For the text-containing cell, return its midpoint in (x, y) coordinate format. 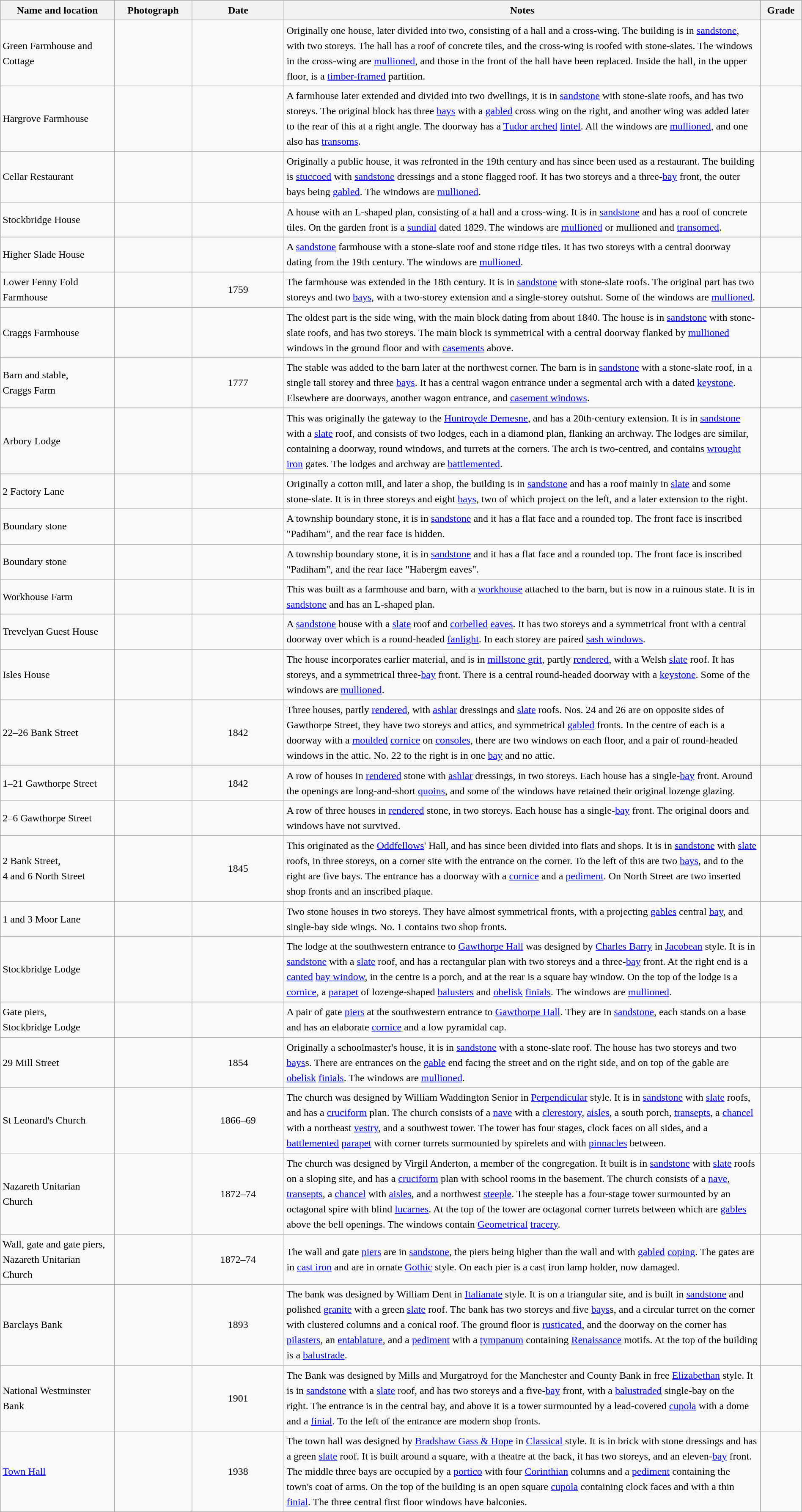
Barclays Bank (58, 1325)
1901 (238, 1398)
1854 (238, 1062)
1759 (238, 289)
Grade (781, 10)
Nazareth Unitarian Church (58, 1193)
National Westminster Bank (58, 1398)
Isles House (58, 675)
Cellar Restaurant (58, 177)
Higher Slade House (58, 255)
Name and location (58, 10)
Stockbridge Lodge (58, 969)
Stockbridge House (58, 219)
1845 (238, 868)
Workhouse Farm (58, 597)
Hargrove Farmhouse (58, 118)
Trevelyan Guest House (58, 632)
Gate piers,Stockbridge Lodge (58, 1020)
St Leonard's Church (58, 1121)
Photograph (153, 10)
Wall, gate and gate piers,Nazareth Unitarian Church (58, 1259)
Lower Fenny Fold Farmhouse (58, 289)
2–6 Gawthorpe Street (58, 818)
A row of three houses in rendered stone, in two storeys. Each house has a single-bay front. The original doors and windows have not survived. (522, 818)
29 Mill Street (58, 1062)
Green Farmhouse and Cottage (58, 53)
1 and 3 Moor Lane (58, 919)
1–21 Gawthorpe Street (58, 783)
Date (238, 10)
1777 (238, 383)
2 Factory Lane (58, 491)
Craggs Farmhouse (58, 333)
1866–69 (238, 1121)
Arbory Lodge (58, 441)
1893 (238, 1325)
2 Bank Street,4 and 6 North Street (58, 868)
Barn and stable,Craggs Farm (58, 383)
Notes (522, 10)
Town Hall (58, 1472)
1938 (238, 1472)
22–26 Bank Street (58, 733)
